Return [X, Y] of the center of cell containing provided text 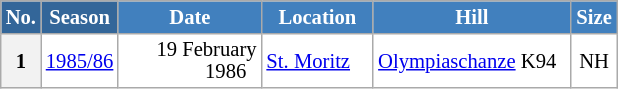
Season [80, 16]
Olympiaschanze K94 [472, 60]
Location [317, 16]
NH [594, 60]
1 [21, 60]
Date [190, 16]
No. [21, 16]
1985/86 [80, 60]
Size [594, 16]
St. Moritz [317, 60]
19 February 1986 [190, 60]
Hill [472, 16]
